Locate the cell with the specified text and output its [X, Y] center coordinate. 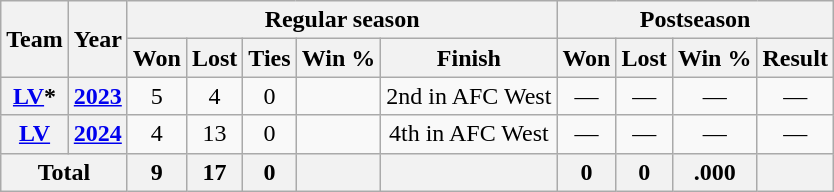
9 [156, 172]
Result [795, 58]
5 [156, 96]
LV [35, 134]
2023 [98, 96]
LV* [35, 96]
Finish [469, 58]
.000 [714, 172]
Team [35, 39]
17 [214, 172]
Postseason [696, 20]
2024 [98, 134]
Year [98, 39]
Regular season [342, 20]
Ties [270, 58]
4th in AFC West [469, 134]
Total [64, 172]
2nd in AFC West [469, 96]
13 [214, 134]
